Output the (x, y) coordinate of the center of the cell containing the given text.  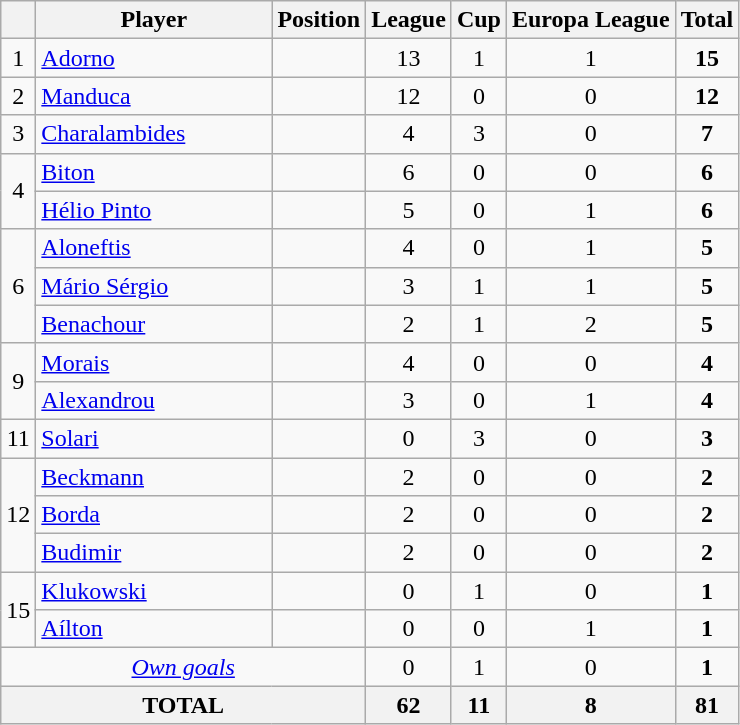
9 (18, 381)
Solari (154, 438)
Aloneftis (154, 248)
League (409, 20)
Player (154, 20)
Total (707, 20)
Aílton (154, 629)
Biton (154, 172)
Manduca (154, 96)
Hélio Pinto (154, 210)
Adorno (154, 58)
13 (409, 58)
Mário Sérgio (154, 286)
Budimir (154, 553)
Klukowski (154, 591)
Benachour (154, 324)
62 (409, 705)
Beckmann (154, 477)
Borda (154, 515)
Europa League (590, 20)
81 (707, 705)
7 (707, 134)
8 (590, 705)
Own goals (184, 667)
Position (319, 20)
Charalambides (154, 134)
TOTAL (184, 705)
Cup (478, 20)
Alexandrou (154, 400)
Morais (154, 362)
